Output the (X, Y) coordinate of the center of the cell containing the given text.  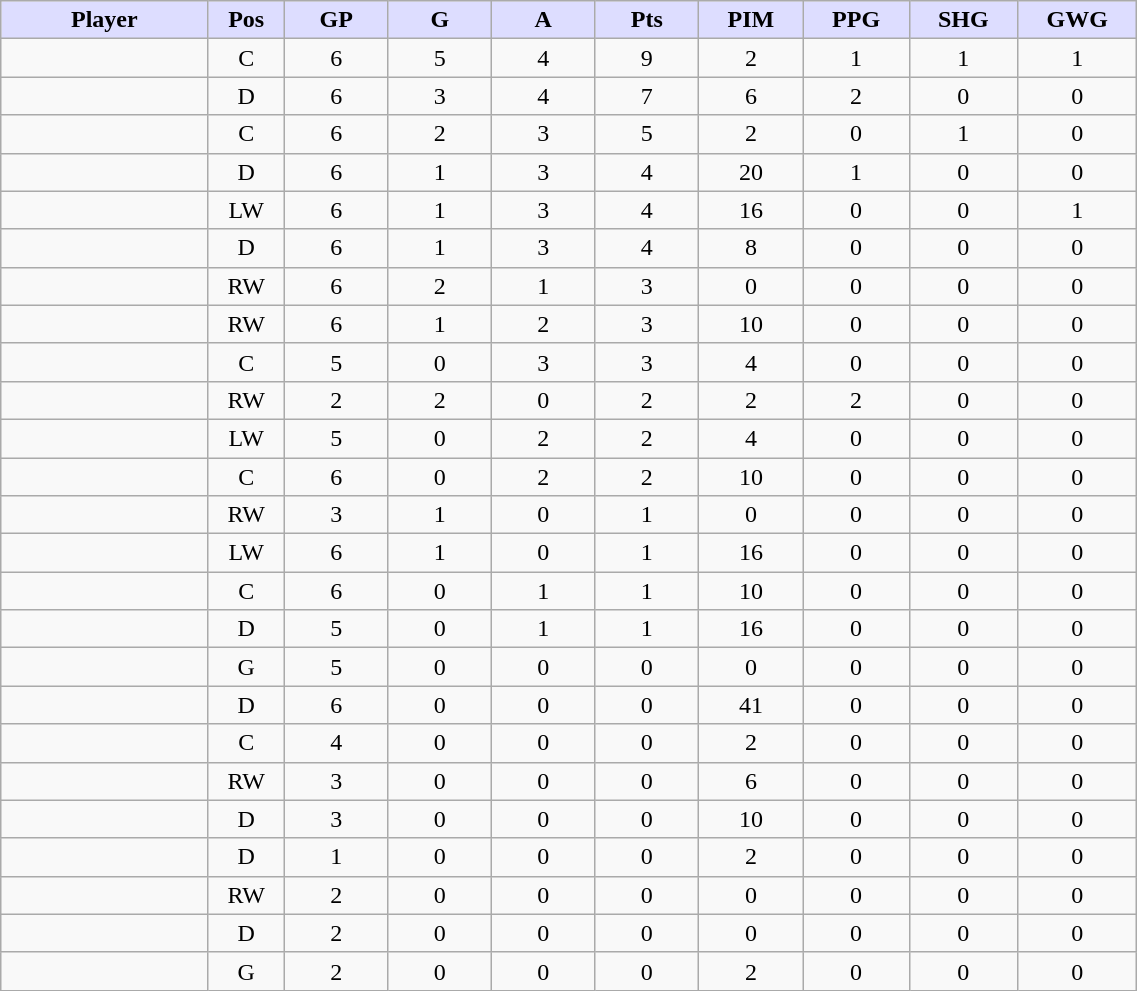
9 (647, 58)
Player (104, 20)
GWG (1078, 20)
8 (752, 248)
Pos (246, 20)
20 (752, 172)
7 (647, 96)
A (544, 20)
Pts (647, 20)
41 (752, 705)
GP (336, 20)
PPG (856, 20)
PIM (752, 20)
SHG (964, 20)
